From the cell containing the given text, extract its center point as [x, y] coordinate. 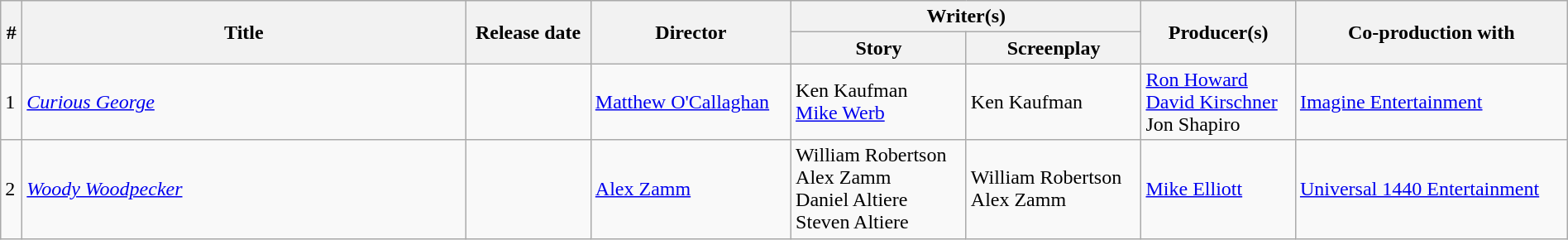
Title [244, 32]
Producer(s) [1218, 32]
Imagine Entertainment [1431, 102]
1 [12, 102]
Story [879, 48]
Matthew O'Callaghan [691, 102]
Woody Woodpecker [244, 189]
Ron HowardDavid KirschnerJon Shapiro [1218, 102]
Screenplay [1054, 48]
# [12, 32]
Director [691, 32]
Curious George [244, 102]
Mike Elliott [1218, 189]
Co-production with [1431, 32]
Ken Kaufman [1054, 102]
Alex Zamm [691, 189]
Ken KaufmanMike Werb [879, 102]
Universal 1440 Entertainment [1431, 189]
Writer(s) [966, 17]
William RobertsonAlex Zamm [1054, 189]
2 [12, 189]
William RobertsonAlex ZammDaniel AltiereSteven Altiere [879, 189]
Release date [528, 32]
